Return [X, Y] of the center of cell containing provided text 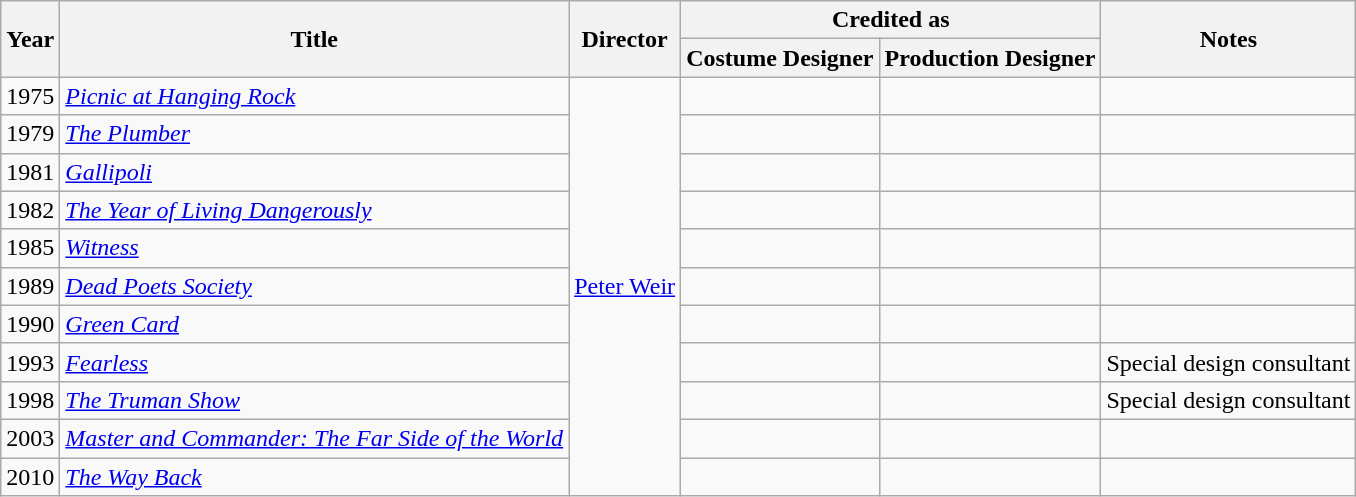
1998 [30, 400]
Notes [1228, 39]
1981 [30, 172]
The Truman Show [314, 400]
Witness [314, 248]
Fearless [314, 362]
The Year of Living Dangerously [314, 210]
1982 [30, 210]
Year [30, 39]
The Way Back [314, 477]
Costume Designer [780, 58]
Title [314, 39]
1985 [30, 248]
Master and Commander: The Far Side of the World [314, 438]
1975 [30, 96]
1989 [30, 286]
Gallipoli [314, 172]
2010 [30, 477]
The Plumber [314, 134]
Director [625, 39]
Credited as [891, 20]
1979 [30, 134]
Peter Weir [625, 286]
1990 [30, 324]
Green Card [314, 324]
Production Designer [990, 58]
Picnic at Hanging Rock [314, 96]
2003 [30, 438]
1993 [30, 362]
Dead Poets Society [314, 286]
